Locate the cell with the specified text and output its (X, Y) center coordinate. 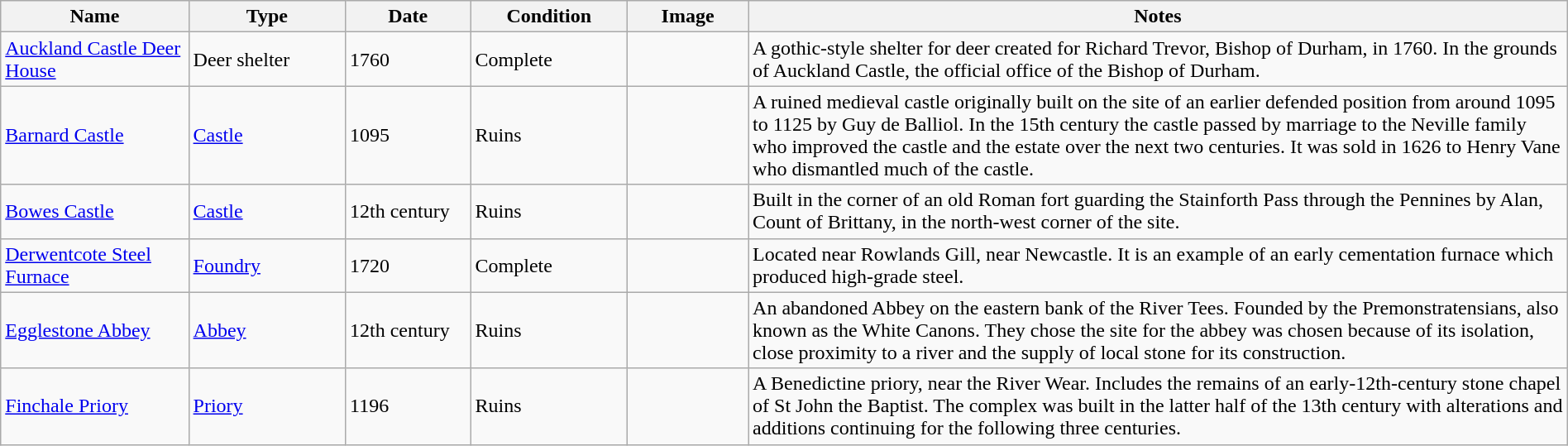
Auckland Castle Deer House (94, 60)
1196 (409, 406)
Priory (266, 406)
Bowes Castle (94, 212)
1095 (409, 136)
Type (266, 17)
Notes (1158, 17)
Name (94, 17)
Condition (549, 17)
1720 (409, 265)
Located near Rowlands Gill, near Newcastle. It is an example of an early cementation furnace which produced high-grade steel. (1158, 265)
Finchale Priory (94, 406)
Abbey (266, 330)
Egglestone Abbey (94, 330)
Derwentcote Steel Furnace (94, 265)
Image (688, 17)
Deer shelter (266, 60)
1760 (409, 60)
Barnard Castle (94, 136)
Foundry (266, 265)
Date (409, 17)
